Output the [X, Y] coordinate of the center of the cell containing the given text.  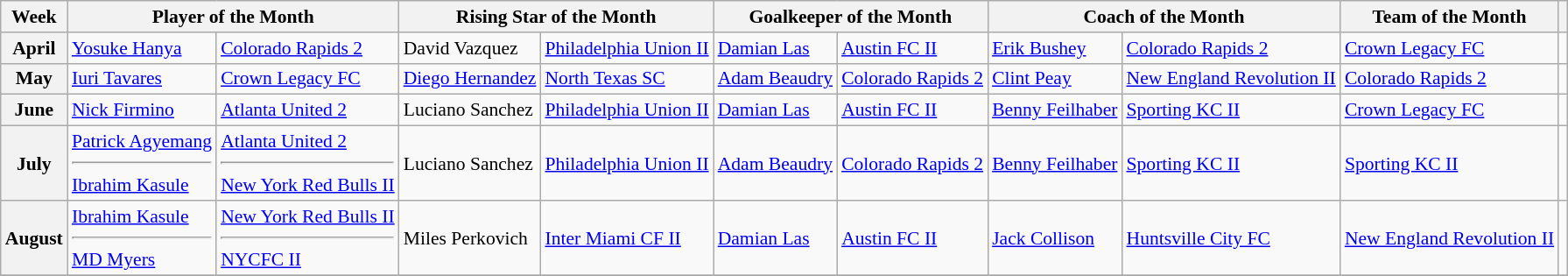
Atlanta United 2 [308, 110]
Huntsville City FC [1231, 238]
June [34, 110]
Inter Miami CF II [627, 238]
July [34, 164]
Atlanta United 2New York Red Bulls II [308, 164]
Nick Firmino [142, 110]
Clint Peay [1054, 79]
Diego Hernandez [470, 79]
May [34, 79]
Rising Star of the Month [557, 17]
Jack Collison [1054, 238]
Coach of the Month [1164, 17]
Yosuke Hanya [142, 48]
Miles Perkovich [470, 238]
Goalkeeper of the Month [851, 17]
April [34, 48]
Erik Bushey [1054, 48]
Patrick Agyemang Ibrahim Kasule [142, 164]
Player of the Month [233, 17]
Ibrahim Kasule MD Myers [142, 238]
Week [34, 17]
North Texas SC [627, 79]
New York Red Bulls II NYCFC II [308, 238]
August [34, 238]
David Vazquez [470, 48]
Iuri Tavares [142, 79]
Team of the Month [1450, 17]
